Identify which cell holds the provided text, then report its (X, Y) central coordinate. 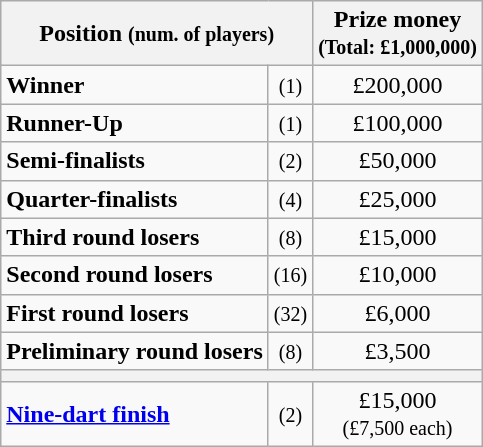
£10,000 (398, 275)
£15,000 (£7,500 each) (398, 414)
Semi-finalists (135, 161)
Nine-dart finish (135, 414)
£3,500 (398, 351)
(32) (290, 313)
Third round losers (135, 237)
£100,000 (398, 123)
Quarter-finalists (135, 199)
First round losers (135, 313)
Runner-Up (135, 123)
Prize money(Total: £1,000,000) (398, 34)
£25,000 (398, 199)
(16) (290, 275)
£15,000 (398, 237)
(4) (290, 199)
Second round losers (135, 275)
Position (num. of players) (157, 34)
£6,000 (398, 313)
Preliminary round losers (135, 351)
£200,000 (398, 85)
Winner (135, 85)
£50,000 (398, 161)
